From the cell containing the given text, extract its center point as (x, y) coordinate. 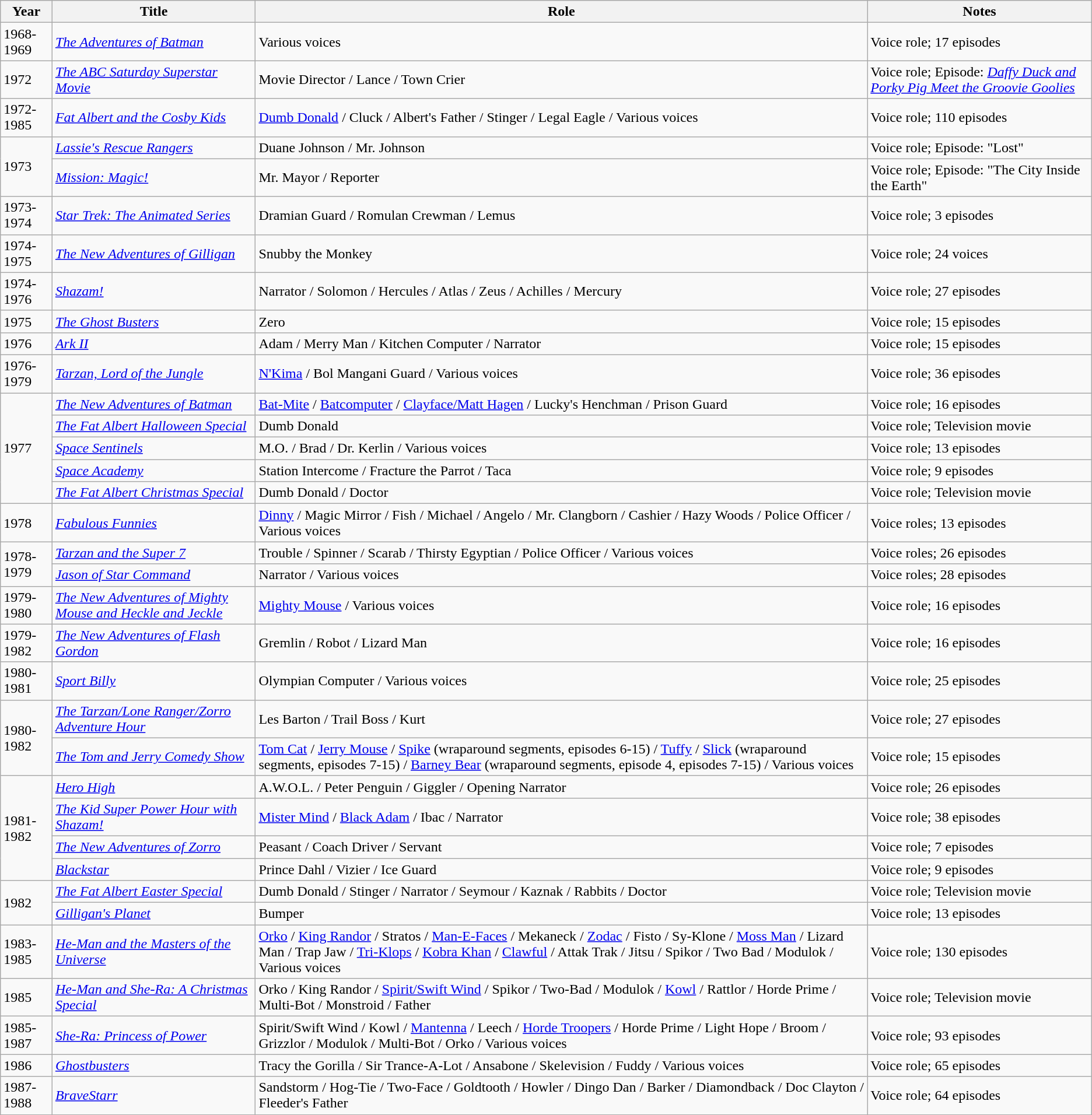
Star Trek: The Animated Series (154, 216)
Dramian Guard / Romulan Crewman / Lemus (561, 216)
The Adventures of Batman (154, 42)
Various voices (561, 42)
Dumb Donald / Cluck / Albert's Father / Stinger / Legal Eagle / Various voices (561, 118)
Tarzan, Lord of the Jungle (154, 373)
Voice roles; 26 episodes (979, 553)
Voice role; 36 episodes (979, 373)
Mr. Mayor / Reporter (561, 177)
A.W.O.L. / Peter Penguin / Giggler / Opening Narrator (561, 787)
The New Adventures of Flash Gordon (154, 643)
Blackstar (154, 869)
1982 (27, 903)
Mighty Mouse / Various voices (561, 605)
He-Man and She-Ra: A Christmas Special (154, 997)
Narrator / Various voices (561, 575)
The New Adventures of Mighty Mouse and Heckle and Jeckle (154, 605)
Gremlin / Robot / Lizard Man (561, 643)
Peasant / Coach Driver / Servant (561, 847)
Mission: Magic! (154, 177)
N'Kima / Bol Mangani Guard / Various voices (561, 373)
The Kid Super Power Hour with Shazam! (154, 816)
Dinny / Magic Mirror / Fish / Michael / Angelo / Mr. Clangborn / Cashier / Hazy Woods / Police Officer / Various voices (561, 523)
1977 (27, 448)
Lassie's Rescue Rangers (154, 148)
Zero (561, 321)
Voice role; 38 episodes (979, 816)
Bat-Mite / Batcomputer / Clayface/Matt Hagen / Lucky's Henchman / Prison Guard (561, 404)
The Fat Albert Easter Special (154, 892)
Voice role; 24 voices (979, 253)
1978-1979 (27, 564)
1973-1974 (27, 216)
Dumb Donald / Doctor (561, 493)
1973 (27, 167)
1987-1988 (27, 1095)
1979-1980 (27, 605)
1986 (27, 1065)
Tracy the Gorilla / Sir Trance-A-Lot / Ansabone / Skelevision / Fuddy / Various voices (561, 1065)
Notes (979, 12)
Orko / King Randor / Spirit/Swift Wind / Spikor / Two-Bad / Modulok / Kowl / Rattlor / Horde Prime / Multi-Bot / Monstroid / Father (561, 997)
Bumper (561, 914)
1972-1985 (27, 118)
1979-1982 (27, 643)
The Ghost Busters (154, 321)
She-Ra: Princess of Power (154, 1036)
He-Man and the Masters of the Universe (154, 952)
1981-1982 (27, 828)
Voice role; 64 episodes (979, 1095)
Station Intercome / Fracture the Parrot / Taca (561, 471)
The New Adventures of Gilligan (154, 253)
1978 (27, 523)
Voice role; 3 episodes (979, 216)
1972 (27, 79)
Narrator / Solomon / Hercules / Atlas / Zeus / Achilles / Mercury (561, 292)
The Tom and Jerry Comedy Show (154, 757)
Voice roles; 28 episodes (979, 575)
Voice role; 25 episodes (979, 681)
Hero High (154, 787)
1983-1985 (27, 952)
Voice role; 65 episodes (979, 1065)
1976-1979 (27, 373)
The ABC Saturday Superstar Movie (154, 79)
Voice role; Episode: "Lost" (979, 148)
Shazam! (154, 292)
Voice roles; 13 episodes (979, 523)
1975 (27, 321)
Fabulous Funnies (154, 523)
Fat Albert and the Cosby Kids (154, 118)
The New Adventures of Zorro (154, 847)
Title (154, 12)
Ark II (154, 343)
Gilligan's Planet (154, 914)
The New Adventures of Batman (154, 404)
Movie Director / Lance / Town Crier (561, 79)
1974-1975 (27, 253)
Space Sentinels (154, 448)
Jason of Star Command (154, 575)
The Fat Albert Halloween Special (154, 426)
Sport Billy (154, 681)
Voice role; 130 episodes (979, 952)
Year (27, 12)
Prince Dahl / Vizier / Ice Guard (561, 869)
Tarzan and the Super 7 (154, 553)
Les Barton / Trail Boss / Kurt (561, 718)
Voice role; Episode: "The City Inside the Earth" (979, 177)
Snubby the Monkey (561, 253)
Voice role; Episode: Daffy Duck and Porky Pig Meet the Groovie Goolies (979, 79)
1976 (27, 343)
Trouble / Spinner / Scarab / Thirsty Egyptian / Police Officer / Various voices (561, 553)
Voice role; 110 episodes (979, 118)
BraveStarr (154, 1095)
1974-1976 (27, 292)
1980-1982 (27, 738)
Role (561, 12)
1985-1987 (27, 1036)
The Tarzan/Lone Ranger/Zorro Adventure Hour (154, 718)
Ghostbusters (154, 1065)
The Fat Albert Christmas Special (154, 493)
Voice role; 17 episodes (979, 42)
Dumb Donald (561, 426)
Sandstorm / Hog-Tie / Two-Face / Goldtooth / Howler / Dingo Dan / Barker / Diamondback / Doc Clayton / Fleeder's Father (561, 1095)
Voice role; 93 episodes (979, 1036)
1968-1969 (27, 42)
1985 (27, 997)
Adam / Merry Man / Kitchen Computer / Narrator (561, 343)
Voice role; 7 episodes (979, 847)
M.O. / Brad / Dr. Kerlin / Various voices (561, 448)
Space Academy (154, 471)
Duane Johnson / Mr. Johnson (561, 148)
Dumb Donald / Stinger / Narrator / Seymour / Kaznak / Rabbits / Doctor (561, 892)
Olympian Computer / Various voices (561, 681)
1980-1981 (27, 681)
Voice role; 26 episodes (979, 787)
Mister Mind / Black Adam / Ibac / Narrator (561, 816)
